Locate the cell with the specified text and output its (X, Y) center coordinate. 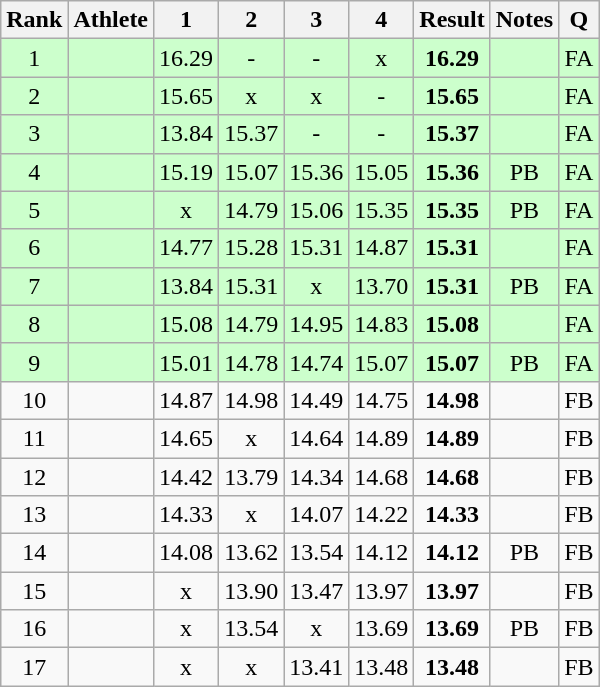
7 (34, 286)
13.70 (382, 286)
14.77 (186, 248)
16 (34, 629)
15 (34, 591)
Athlete (111, 20)
15.28 (252, 248)
15.05 (382, 172)
Notes (524, 20)
14.75 (382, 400)
14.49 (316, 400)
14.65 (186, 438)
14.74 (316, 362)
10 (34, 400)
6 (34, 248)
12 (34, 477)
9 (34, 362)
17 (34, 667)
15.06 (316, 210)
13 (34, 515)
14.42 (186, 477)
13.62 (252, 553)
13.41 (316, 667)
14.83 (382, 324)
15.19 (186, 172)
15.01 (186, 362)
Q (579, 20)
Result (452, 20)
13.79 (252, 477)
14.64 (316, 438)
Rank (34, 20)
11 (34, 438)
5 (34, 210)
8 (34, 324)
14.95 (316, 324)
14.07 (316, 515)
14 (34, 553)
14.22 (382, 515)
14.78 (252, 362)
14.08 (186, 553)
13.47 (316, 591)
14.34 (316, 477)
13.90 (252, 591)
